Return (X, Y) of the center of cell containing provided text 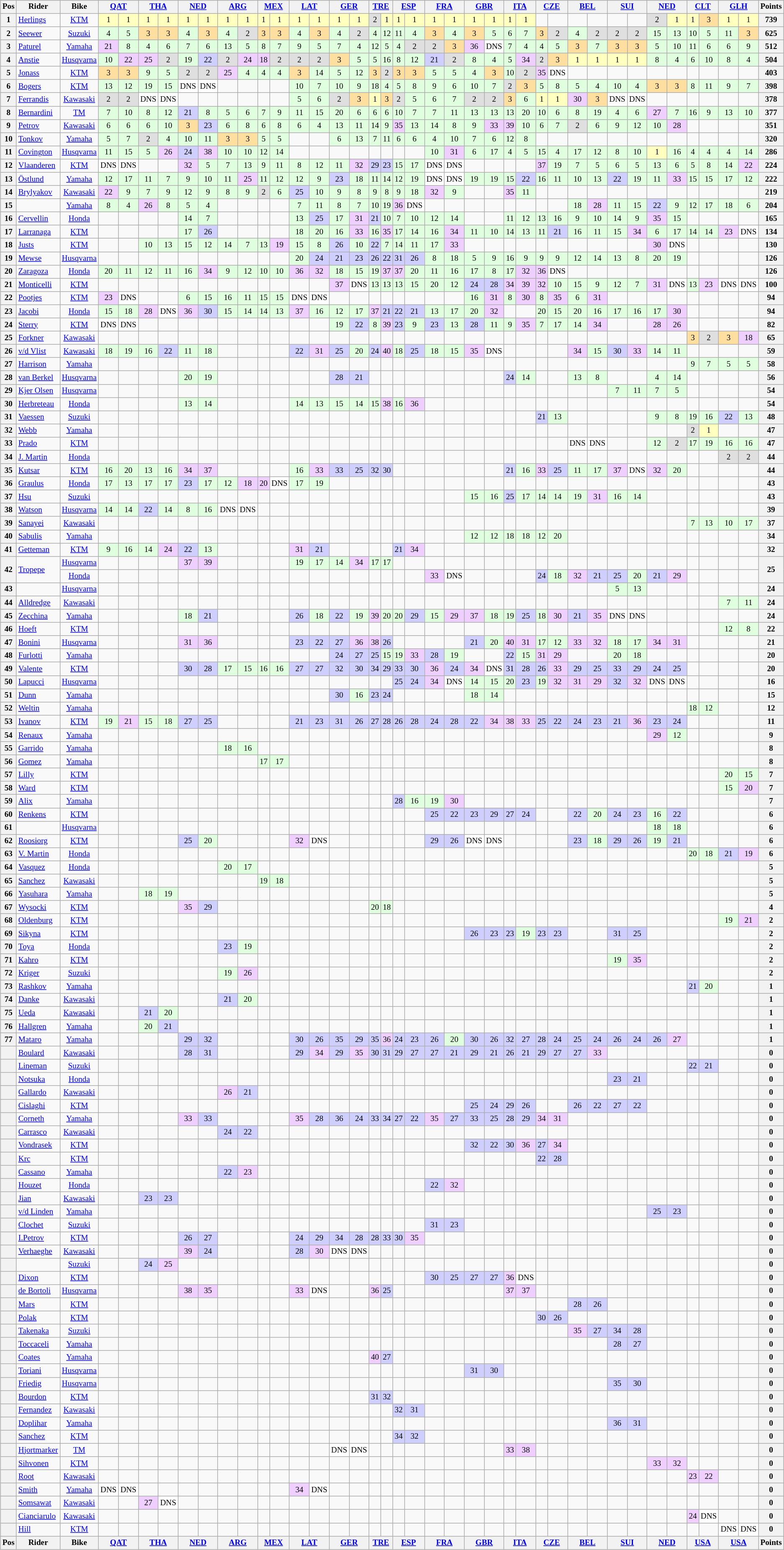
van Berkel (38, 377)
Monticelli (38, 285)
45 (8, 616)
Bernardini (38, 113)
Dixon (38, 1278)
398 (771, 86)
Zaragoza (38, 272)
74 (8, 1000)
63 (8, 854)
625 (771, 33)
Bogers (38, 86)
71 (8, 960)
55 (8, 748)
Kriger (38, 973)
165 (771, 219)
50 (8, 682)
Harrison (38, 364)
Herbreteau (38, 404)
320 (771, 139)
Forkner (38, 338)
Sabulis (38, 536)
Fernandez (38, 1410)
Larranaga (38, 232)
53 (8, 722)
Sanayei (38, 523)
Cislaghi (38, 1106)
Webb (38, 431)
82 (771, 325)
Paturel (38, 46)
Hoeft (38, 629)
41 (8, 550)
403 (771, 73)
Bonini (38, 642)
222 (771, 179)
Petrov (38, 126)
Yasuhara (38, 894)
Pootjes (38, 298)
Brylyakov (38, 192)
76 (8, 1026)
Toccaceli (38, 1344)
Getteman (38, 550)
130 (771, 245)
134 (771, 232)
Hallgren (38, 1026)
Clochet (38, 1225)
Boulard (38, 1053)
100 (771, 285)
Rashkov (38, 987)
Kjer Olsen (38, 391)
Zecchina (38, 616)
Krc (38, 1159)
Wysocki (38, 907)
Cassano (38, 1172)
77 (8, 1039)
224 (771, 166)
Danke (38, 1000)
Hjortmarker (38, 1450)
504 (771, 60)
Sikyna (38, 934)
Weltin (38, 708)
Polak (38, 1318)
72 (8, 973)
Lapucci (38, 682)
62 (8, 841)
Vasquez (38, 867)
67 (8, 907)
Valente (38, 669)
Watson (38, 510)
Toriani (38, 1370)
Corneth (38, 1119)
Garrido (38, 748)
70 (8, 947)
73 (8, 987)
v/d Vlist (38, 351)
Renkens (38, 815)
Sterry (38, 325)
Roosiorg (38, 841)
de Bortoli (38, 1291)
Smith (38, 1490)
204 (771, 205)
Hsu (38, 497)
Friedig (38, 1384)
I.Petrov (38, 1238)
57 (8, 775)
378 (771, 100)
Houzet (38, 1185)
Alldredge (38, 603)
Vaessen (38, 417)
Cianciarulo (38, 1516)
Kutsar (38, 470)
Tonkov (38, 139)
v/d Linden (38, 1212)
Justs (38, 245)
Ferrandis (38, 100)
Prado (38, 444)
219 (771, 192)
Tropepe (38, 569)
Jian (38, 1198)
V. Martin (38, 854)
Kahro (38, 960)
GLH (739, 7)
Mars (38, 1304)
49 (8, 669)
Gomez (38, 762)
Furlotti (38, 656)
Jonass (38, 73)
CLT (703, 7)
Carrasco (38, 1132)
Toya (38, 947)
286 (771, 152)
Ward (38, 788)
Anstie (38, 60)
512 (771, 46)
Takenaka (38, 1331)
68 (8, 921)
Covington (38, 152)
Mataro (38, 1039)
Mewse (38, 259)
Lineman (38, 1066)
Gallardo (38, 1093)
Dunn (38, 695)
46 (8, 629)
Vlaanderen (38, 166)
66 (8, 894)
Cervellin (38, 219)
61 (8, 828)
Oldenburg (38, 921)
Ivanov (38, 722)
Graulus (38, 484)
75 (8, 1013)
Somsawat (38, 1503)
52 (8, 708)
Bourdon (38, 1397)
69 (8, 934)
60 (8, 815)
739 (771, 20)
Renaux (38, 735)
Verhaeghe (38, 1252)
Root (38, 1477)
Lilly (38, 775)
Ueda (38, 1013)
J. Martin (38, 457)
Coates (38, 1358)
Vondrasek (38, 1146)
Östlund (38, 179)
Seewer (38, 33)
Herlings (38, 20)
377 (771, 113)
Alix (38, 801)
42 (8, 569)
Jacobi (38, 311)
351 (771, 126)
Doplihar (38, 1424)
51 (8, 695)
Notsuka (38, 1079)
Sihvonen (38, 1463)
Hill (38, 1529)
64 (8, 867)
